Scan for the cell matching the given text and deliver its [X, Y] coordinate at center. 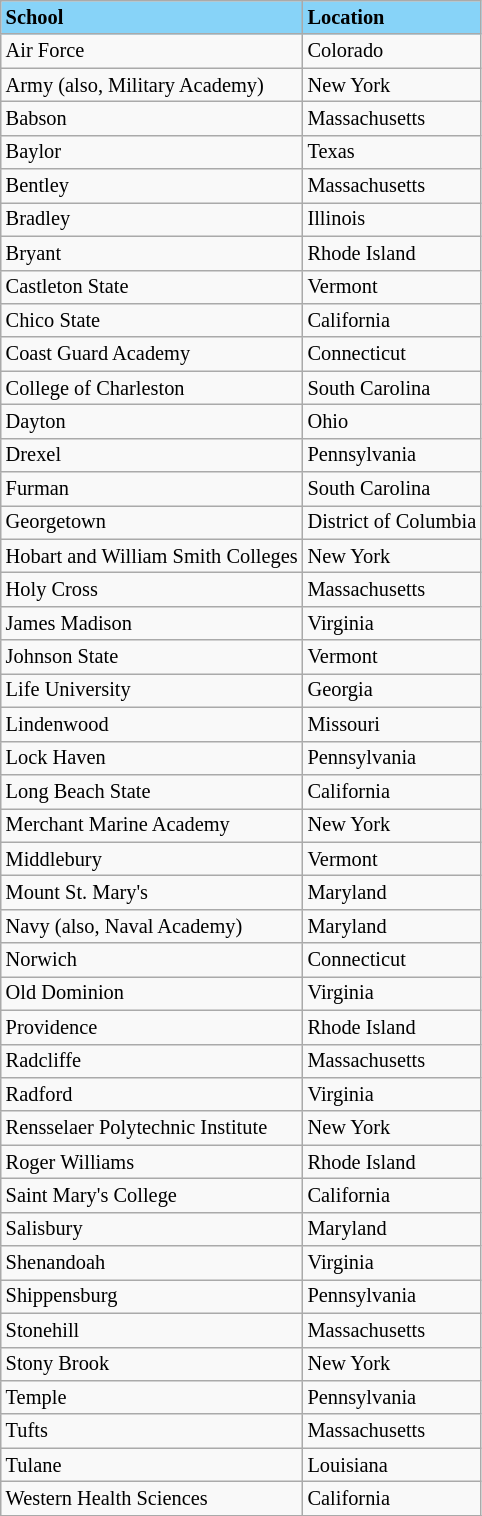
Bryant [152, 253]
Merchant Marine Academy [152, 825]
Dayton [152, 421]
Holy Cross [152, 589]
Old Dominion [152, 993]
Life University [152, 690]
District of Columbia [392, 522]
Shippensburg [152, 1296]
Tufts [152, 1431]
Middlebury [152, 859]
Western Health Sciences [152, 1498]
Mount St. Mary's [152, 892]
Radcliffe [152, 1061]
Long Beach State [152, 791]
Lock Haven [152, 758]
Bradley [152, 219]
Hobart and William Smith Colleges [152, 556]
Colorado [392, 51]
Norwich [152, 960]
Bentley [152, 186]
Rensselaer Polytechnic Institute [152, 1128]
Lindenwood [152, 724]
Roger Williams [152, 1162]
Baylor [152, 152]
Stony Brook [152, 1364]
Air Force [152, 51]
Shenandoah [152, 1263]
Location [392, 17]
Chico State [152, 320]
Navy (also, Naval Academy) [152, 926]
Providence [152, 1027]
Texas [392, 152]
College of Charleston [152, 388]
Temple [152, 1397]
Drexel [152, 455]
Johnson State [152, 657]
James Madison [152, 623]
Georgetown [152, 522]
Georgia [392, 690]
Babson [152, 118]
Stonehill [152, 1330]
Ohio [392, 421]
Salisbury [152, 1229]
Castleton State [152, 287]
Louisiana [392, 1465]
Coast Guard Academy [152, 354]
Radford [152, 1094]
School [152, 17]
Missouri [392, 724]
Illinois [392, 219]
Army (also, Military Academy) [152, 85]
Furman [152, 489]
Tulane [152, 1465]
Saint Mary's College [152, 1195]
